Return (x, y) of the center of cell containing provided text 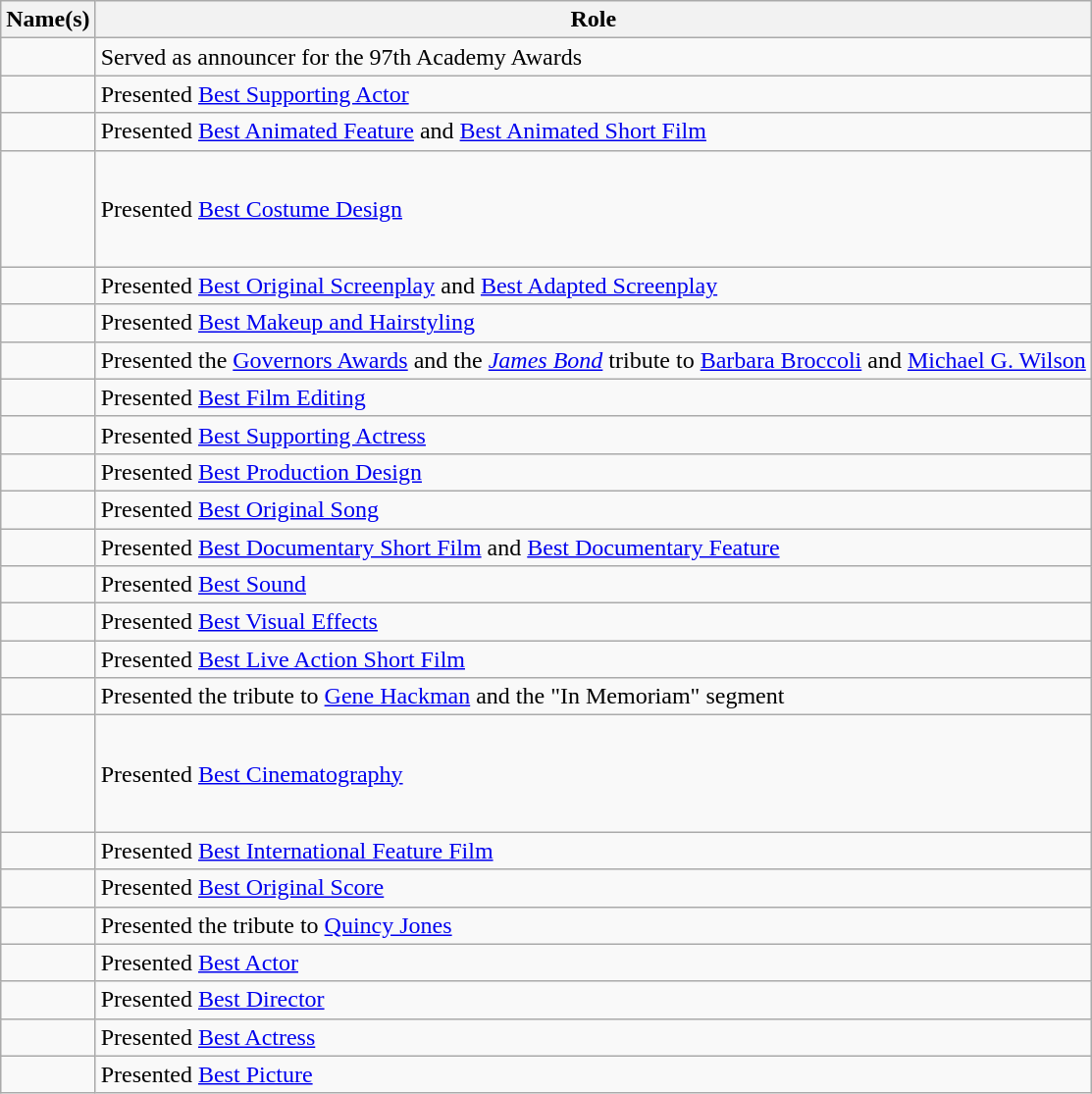
Role (593, 20)
Presented Best Supporting Actor (593, 94)
Presented the tribute to Gene Hackman and the "In Memoriam" segment (593, 697)
Presented Best Costume Design (593, 208)
Presented Best Actor (593, 963)
Presented Best Sound (593, 585)
Presented Best Makeup and Hairstyling (593, 323)
Served as announcer for the 97th Academy Awards (593, 57)
Presented Best Original Song (593, 509)
Presented Best Actress (593, 1037)
Presented Best Visual Effects (593, 622)
Presented Best Original Score (593, 888)
Presented Best Film Editing (593, 397)
Presented Best International Feature Film (593, 851)
Presented Best Director (593, 1000)
Name(s) (48, 20)
Presented Best Live Action Short Film (593, 659)
Presented Best Cinematography (593, 773)
Presented the tribute to Quincy Jones (593, 925)
Presented the Governors Awards and the James Bond tribute to Barbara Broccoli and Michael G. Wilson (593, 360)
Presented Best Animated Feature and Best Animated Short Film (593, 131)
Presented Best Picture (593, 1074)
Presented Best Documentary Short Film and Best Documentary Feature (593, 547)
Presented Best Supporting Actress (593, 435)
Presented Best Production Design (593, 472)
Presented Best Original Screenplay and Best Adapted Screenplay (593, 286)
